Pinpoint the cell where the given text exists, returning its [x, y] midpoint coordinate. 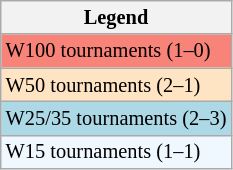
W50 tournaments (2–1) [116, 85]
W15 tournaments (1–1) [116, 152]
Legend [116, 17]
W100 tournaments (1–0) [116, 51]
W25/35 tournaments (2–3) [116, 118]
